Identify which cell holds the provided text, then report its [X, Y] central coordinate. 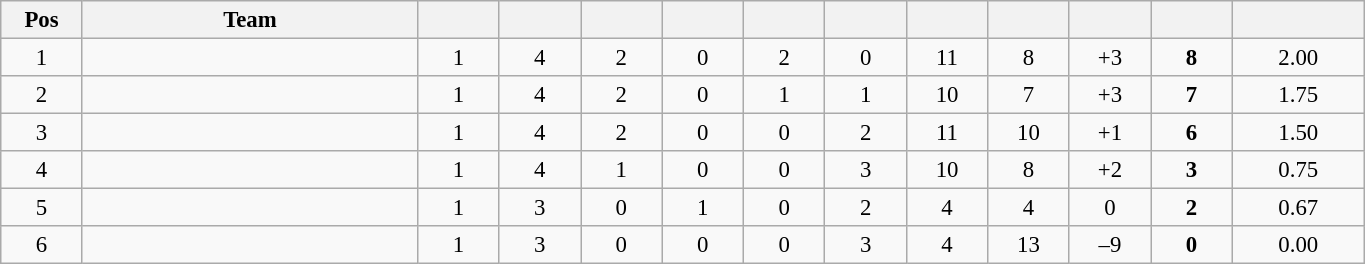
0.00 [1298, 245]
13 [1028, 245]
2.00 [1298, 58]
1.75 [1298, 95]
Team [250, 20]
5 [42, 208]
+1 [1110, 133]
+2 [1110, 170]
Pos [42, 20]
1.50 [1298, 133]
0.75 [1298, 170]
0.67 [1298, 208]
–9 [1110, 245]
